For the text-containing cell, return its midpoint in [X, Y] coordinate format. 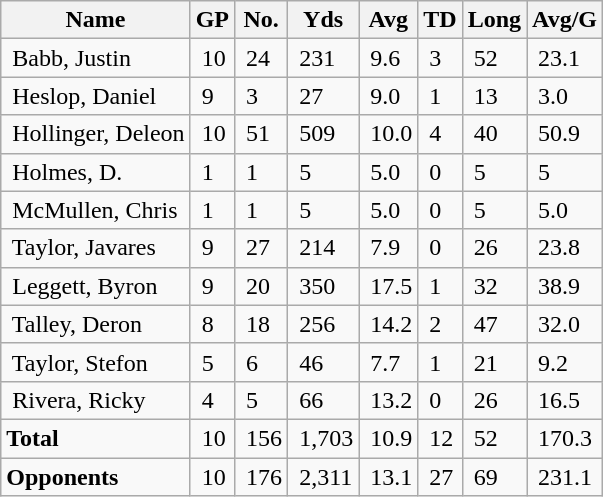
Avg/G [565, 20]
10.0 [388, 134]
50.9 [565, 134]
Total [96, 438]
13 [494, 96]
156 [262, 438]
Avg [388, 20]
23.8 [565, 248]
256 [324, 324]
214 [324, 248]
7.9 [388, 248]
9.2 [565, 362]
47 [494, 324]
69 [494, 477]
13.2 [388, 400]
2,311 [324, 477]
350 [324, 286]
Holmes, D. [96, 172]
9.6 [388, 58]
32.0 [565, 324]
Taylor, Javares [96, 248]
38.9 [565, 286]
32 [494, 286]
Opponents [96, 477]
51 [262, 134]
21 [494, 362]
Heslop, Daniel [96, 96]
14.2 [388, 324]
16.5 [565, 400]
231 [324, 58]
2 [440, 324]
9.0 [388, 96]
23.1 [565, 58]
46 [324, 362]
Rivera, Ricky [96, 400]
40 [494, 134]
3.0 [565, 96]
Hollinger, Deleon [96, 134]
Taylor, Stefon [96, 362]
Yds [324, 20]
McMullen, Chris [96, 210]
No. [262, 20]
8 [212, 324]
Talley, Deron [96, 324]
176 [262, 477]
20 [262, 286]
17.5 [388, 286]
TD [440, 20]
6 [262, 362]
10.9 [388, 438]
7.7 [388, 362]
12 [440, 438]
231.1 [565, 477]
18 [262, 324]
24 [262, 58]
170.3 [565, 438]
GP [212, 20]
Babb, Justin [96, 58]
66 [324, 400]
1,703 [324, 438]
509 [324, 134]
Name [96, 20]
Long [494, 20]
Leggett, Byron [96, 286]
13.1 [388, 477]
